Pinpoint the cell where the given text exists, returning its [X, Y] midpoint coordinate. 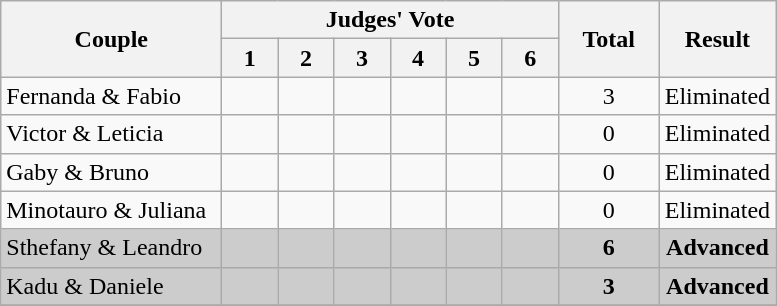
Result [717, 39]
Minotauro & Juliana [112, 210]
5 [474, 58]
4 [418, 58]
Kadu & Daniele [112, 286]
Total [608, 39]
Couple [112, 39]
Sthefany & Leandro [112, 248]
Gaby & Bruno [112, 172]
Victor & Leticia [112, 134]
Fernanda & Fabio [112, 96]
Judges' Vote [390, 20]
2 [306, 58]
1 [250, 58]
